Determine the (X, Y) coordinate at the center of the cell enclosing the given text.  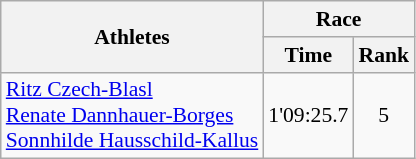
5 (384, 116)
Rank (384, 55)
Athletes (132, 36)
Ritz Czech-BlaslRenate Dannhauer-BorgesSonnhilde Hausschild-Kallus (132, 116)
Time (308, 55)
1'09:25.7 (308, 116)
Race (338, 19)
